Find where the given text appears and provide that cell's center as [X, Y] coordinate. 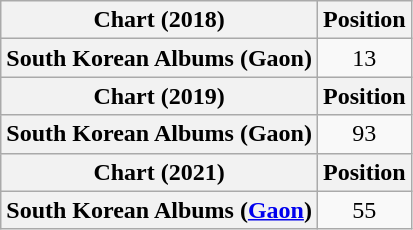
Chart (2018) [160, 20]
13 [364, 58]
Chart (2021) [160, 172]
93 [364, 134]
55 [364, 210]
Chart (2019) [160, 96]
